Return [x, y] of the center of cell containing provided text 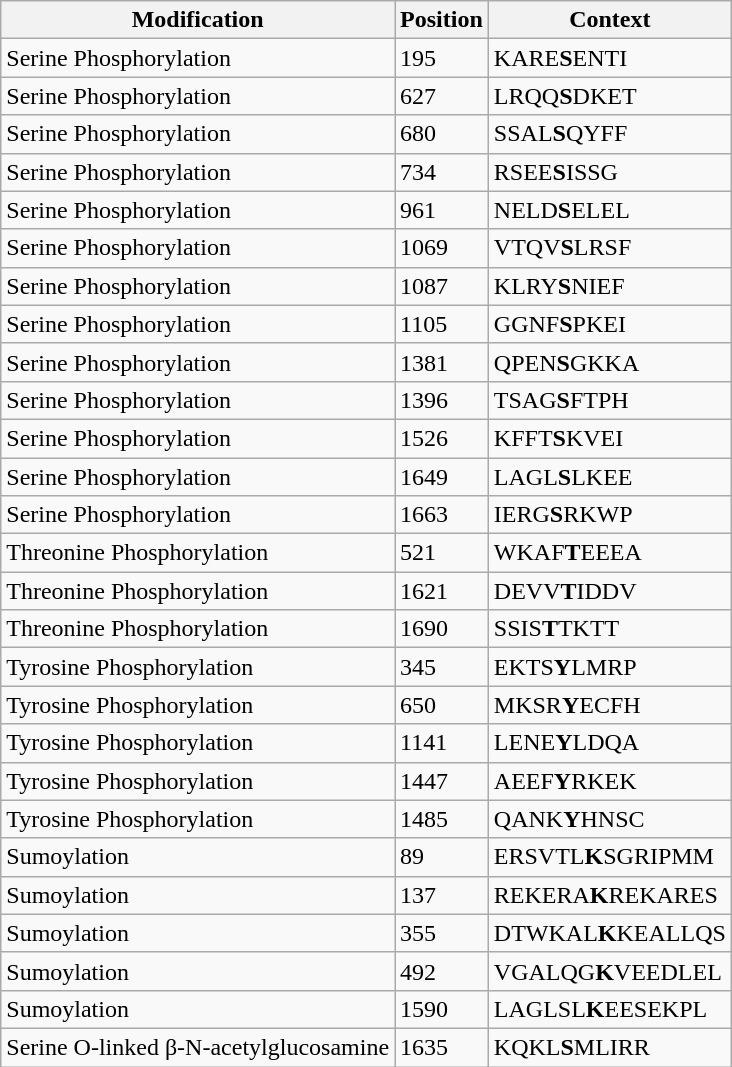
492 [442, 971]
1069 [442, 248]
Context [610, 20]
1105 [442, 324]
EKTSYLMRP [610, 667]
KQKLSMLIRR [610, 1047]
1590 [442, 1009]
680 [442, 134]
SSISTTKTT [610, 629]
RSEESISSG [610, 172]
VGALQGKVEEDLEL [610, 971]
TSAGSFTPH [610, 400]
1087 [442, 286]
LRQQSDKET [610, 96]
627 [442, 96]
734 [442, 172]
Position [442, 20]
1649 [442, 477]
KFFTSKVEI [610, 438]
DTWKALKKEALLQS [610, 933]
LAGLSLKEESEKPL [610, 1009]
MKSRYECFH [610, 705]
521 [442, 553]
1396 [442, 400]
NELDSELEL [610, 210]
961 [442, 210]
VTQVSLRSF [610, 248]
Serine O-linked β-N-acetylglucosamine [198, 1047]
1381 [442, 362]
AEEFYRKEK [610, 781]
QPENSGKKA [610, 362]
355 [442, 933]
REKERAKREKARES [610, 895]
195 [442, 58]
137 [442, 895]
Modification [198, 20]
KLRYSNIEF [610, 286]
LAGLSLKEE [610, 477]
1485 [442, 819]
89 [442, 857]
IERGSRKWP [610, 515]
650 [442, 705]
1663 [442, 515]
1141 [442, 743]
QANKYHNSC [610, 819]
1635 [442, 1047]
WKAFTEEEA [610, 553]
ERSVTLKSGRIPMM [610, 857]
1621 [442, 591]
1447 [442, 781]
KARESENTI [610, 58]
1526 [442, 438]
LENEYLDQA [610, 743]
SSALSQYFF [610, 134]
DEVVTIDDV [610, 591]
GGNFSPKEI [610, 324]
345 [442, 667]
1690 [442, 629]
